Search for the cell housing the specified text and yield its (X, Y) center coordinate. 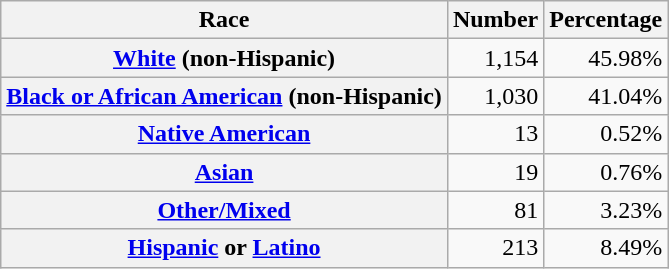
19 (495, 172)
213 (495, 248)
1,030 (495, 96)
8.49% (606, 248)
Number (495, 20)
Other/Mixed (224, 210)
3.23% (606, 210)
Race (224, 20)
45.98% (606, 58)
41.04% (606, 96)
0.76% (606, 172)
0.52% (606, 134)
1,154 (495, 58)
81 (495, 210)
13 (495, 134)
Black or African American (non-Hispanic) (224, 96)
White (non-Hispanic) (224, 58)
Native American (224, 134)
Asian (224, 172)
Hispanic or Latino (224, 248)
Percentage (606, 20)
